Identify which cell holds the provided text, then report its [X, Y] central coordinate. 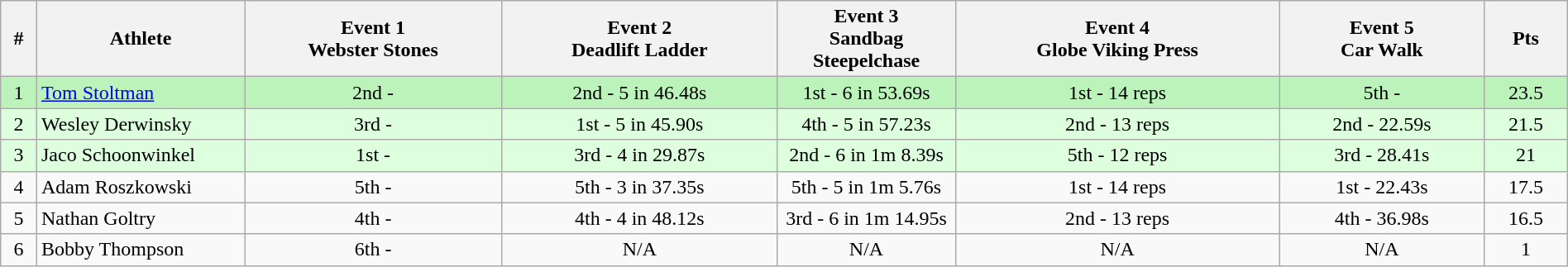
2nd - 22.59s [1381, 124]
4th - 5 in 57.23s [867, 124]
17.5 [1527, 187]
2nd - [374, 93]
16.5 [1527, 218]
Event 3Sandbag Steepelchase [867, 39]
Jaco Schoonwinkel [141, 155]
Athlete [141, 39]
Event 1Webster Stones [374, 39]
3rd - 28.41s [1381, 155]
21.5 [1527, 124]
1st - 6 in 53.69s [867, 93]
3rd - [374, 124]
5 [19, 218]
Adam Roszkowski [141, 187]
1st - 5 in 45.90s [640, 124]
1st - 22.43s [1381, 187]
Wesley Derwinsky [141, 124]
4 [19, 187]
3rd - 6 in 1m 14.95s [867, 218]
# [19, 39]
Event 5Car Walk [1381, 39]
4th - 36.98s [1381, 218]
6th - [374, 250]
2nd - 6 in 1m 8.39s [867, 155]
Nathan Goltry [141, 218]
6 [19, 250]
5th - 12 reps [1117, 155]
Pts [1527, 39]
5th - 3 in 37.35s [640, 187]
Tom Stoltman [141, 93]
3rd - 4 in 29.87s [640, 155]
23.5 [1527, 93]
Event 2Deadlift Ladder [640, 39]
4th - 4 in 48.12s [640, 218]
3 [19, 155]
4th - [374, 218]
2 [19, 124]
21 [1527, 155]
2nd - 5 in 46.48s [640, 93]
1st - [374, 155]
Event 4Globe Viking Press [1117, 39]
Bobby Thompson [141, 250]
5th - 5 in 1m 5.76s [867, 187]
